Return the (X, Y) coordinate for the center point of the cell that contains the specified text.  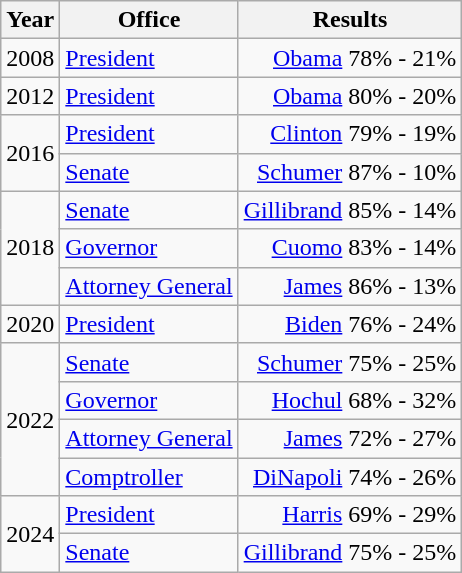
Schumer 75% - 25% (350, 362)
Schumer 87% - 10% (350, 172)
2022 (30, 419)
Harris 69% - 29% (350, 515)
Year (30, 20)
Cuomo 83% - 14% (350, 248)
Results (350, 20)
2016 (30, 153)
Clinton 79% - 19% (350, 134)
Gillibrand 75% - 25% (350, 553)
James 86% - 13% (350, 286)
Hochul 68% - 32% (350, 400)
Obama 78% - 21% (350, 58)
2018 (30, 248)
2012 (30, 96)
Biden 76% - 24% (350, 324)
2008 (30, 58)
DiNapoli 74% - 26% (350, 477)
Gillibrand 85% - 14% (350, 210)
James 72% - 27% (350, 438)
Office (149, 20)
Comptroller (149, 477)
Obama 80% - 20% (350, 96)
2024 (30, 534)
2020 (30, 324)
